Search for the cell housing the specified text and yield its (x, y) center coordinate. 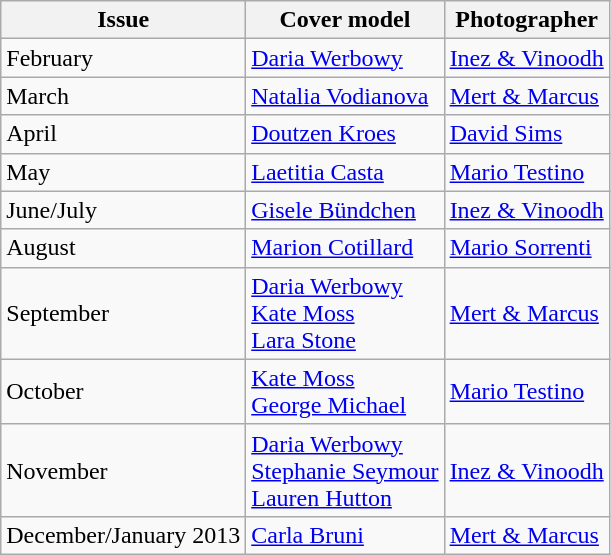
Doutzen Kroes (345, 134)
April (124, 134)
February (124, 58)
Kate MossGeorge Michael (345, 392)
December/January 2013 (124, 535)
November (124, 470)
Gisele Bündchen (345, 210)
Issue (124, 20)
August (124, 248)
Laetitia Casta (345, 172)
May (124, 172)
Carla Bruni (345, 535)
September (124, 313)
David Sims (526, 134)
Mario Sorrenti (526, 248)
Daria WerbowyStephanie SeymourLauren Hutton (345, 470)
Natalia Vodianova (345, 96)
Cover model (345, 20)
March (124, 96)
Daria WerbowyKate MossLara Stone (345, 313)
Photographer (526, 20)
October (124, 392)
Daria Werbowy (345, 58)
June/July (124, 210)
Marion Cotillard (345, 248)
